Detect which cell encompasses the target text, then output its (x, y) center coordinate. 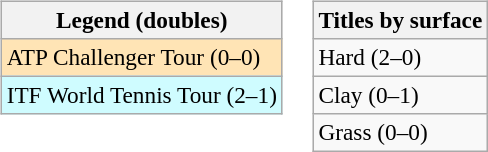
ATP Challenger Tour (0–0) (142, 57)
ITF World Tennis Tour (2–1) (142, 95)
Hard (2–0) (400, 57)
Grass (0–0) (400, 133)
Clay (0–1) (400, 95)
Legend (doubles) (142, 20)
Titles by surface (400, 20)
